For the text-containing cell, return its midpoint in [X, Y] coordinate format. 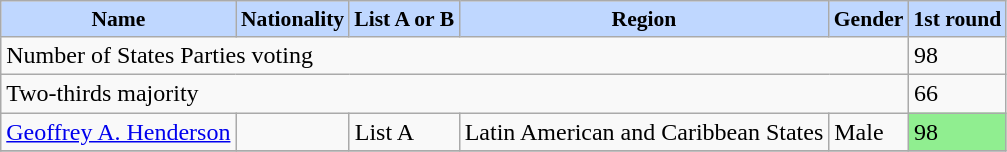
Two-thirds majority [455, 93]
Name [118, 19]
List A [404, 131]
Region [644, 19]
Number of States Parties voting [455, 55]
Geoffrey A. Henderson [118, 131]
Nationality [292, 19]
Male [869, 131]
List A or B [404, 19]
1st round [957, 19]
Gender [869, 19]
Latin American and Caribbean States [644, 131]
66 [957, 93]
